Return [X, Y] of the center of cell containing provided text 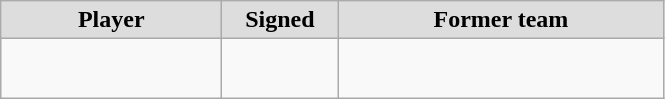
Player [112, 20]
Former team [501, 20]
Signed [280, 20]
